Extract the [X, Y] coordinate from the center of the cell holding the provided text.  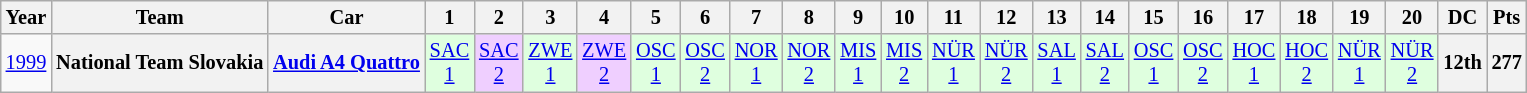
15 [1154, 17]
8 [810, 17]
Year [26, 17]
6 [704, 17]
19 [1360, 17]
SAC1 [450, 63]
MIS1 [858, 63]
13 [1057, 17]
DC [1462, 17]
18 [1306, 17]
SAL1 [1057, 63]
Pts [1507, 17]
16 [1202, 17]
3 [550, 17]
NOR1 [756, 63]
1999 [26, 63]
ZWE2 [604, 63]
277 [1507, 63]
1 [450, 17]
Audi A4 Quattro [346, 63]
HOC1 [1254, 63]
SAL2 [1105, 63]
10 [904, 17]
5 [656, 17]
20 [1412, 17]
12th [1462, 63]
HOC2 [1306, 63]
9 [858, 17]
Car [346, 17]
MIS2 [904, 63]
14 [1105, 17]
SAC2 [498, 63]
Team [160, 17]
NOR2 [810, 63]
National Team Slovakia [160, 63]
12 [1006, 17]
ZWE1 [550, 63]
2 [498, 17]
17 [1254, 17]
4 [604, 17]
7 [756, 17]
11 [954, 17]
